Scan for the cell matching the given text and deliver its [X, Y] coordinate at center. 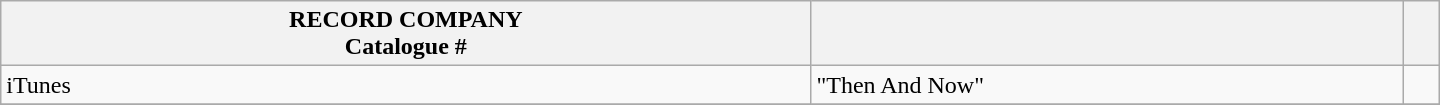
"Then And Now" [1107, 85]
RECORD COMPANYCatalogue # [406, 34]
iTunes [406, 85]
